Provide the [x, y] coordinate of the cell's center where the given text is located.  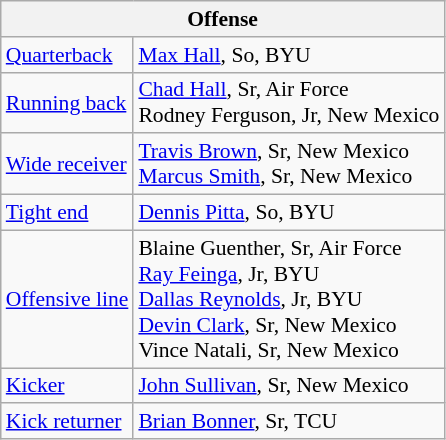
Kick returner [68, 422]
Chad Hall, Sr, Air ForceRodney Ferguson, Jr, New Mexico [288, 102]
Travis Brown, Sr, New MexicoMarcus Smith, Sr, New Mexico [288, 164]
Offensive line [68, 299]
John Sullivan, Sr, New Mexico [288, 386]
Dennis Pitta, So, BYU [288, 213]
Running back [68, 102]
Max Hall, So, BYU [288, 55]
Offense [223, 19]
Wide receiver [68, 164]
Quarterback [68, 55]
Tight end [68, 213]
Brian Bonner, Sr, TCU [288, 422]
Kicker [68, 386]
Blaine Guenther, Sr, Air ForceRay Feinga, Jr, BYUDallas Reynolds, Jr, BYUDevin Clark, Sr, New MexicoVince Natali, Sr, New Mexico [288, 299]
